Determine the [x, y] coordinate at the center of the cell enclosing the given text.  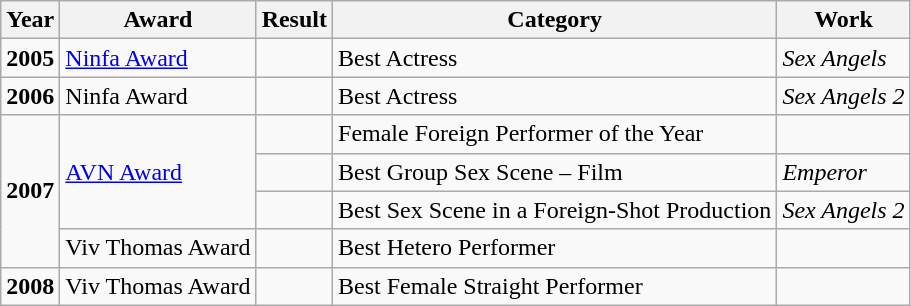
Award [158, 20]
Best Female Straight Performer [555, 286]
2007 [30, 191]
Category [555, 20]
2006 [30, 96]
Work [844, 20]
2008 [30, 286]
Female Foreign Performer of the Year [555, 134]
2005 [30, 58]
Best Group Sex Scene – Film [555, 172]
Emperor [844, 172]
Result [294, 20]
AVN Award [158, 172]
Best Sex Scene in a Foreign-Shot Production [555, 210]
Best Hetero Performer [555, 248]
Sex Angels [844, 58]
Year [30, 20]
